Extract the [X, Y] coordinate from the center of the cell holding the provided text.  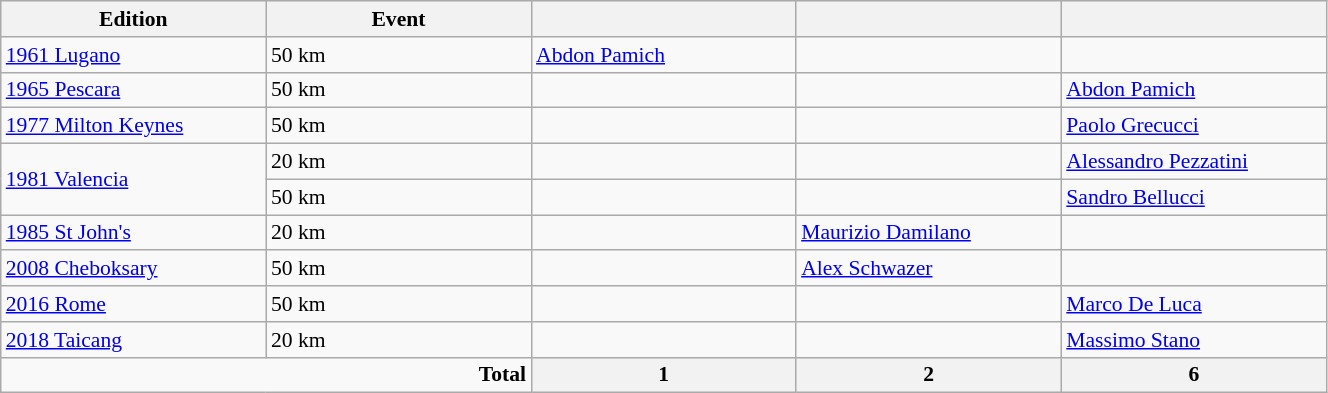
2 [928, 375]
1981 Valencia [134, 180]
2018 Taicang [134, 340]
1985 St John's [134, 233]
Event [398, 19]
Edition [134, 19]
Total [266, 375]
2008 Cheboksary [134, 269]
2016 Rome [134, 304]
Alex Schwazer [928, 269]
Sandro Bellucci [1194, 197]
1977 Milton Keynes [134, 126]
6 [1194, 375]
Massimo Stano [1194, 340]
Paolo Grecucci [1194, 126]
Marco De Luca [1194, 304]
1 [664, 375]
1961 Lugano [134, 55]
Maurizio Damilano [928, 233]
Alessandro Pezzatini [1194, 162]
1965 Pescara [134, 90]
